Identify which cell holds the provided text, then report its (X, Y) central coordinate. 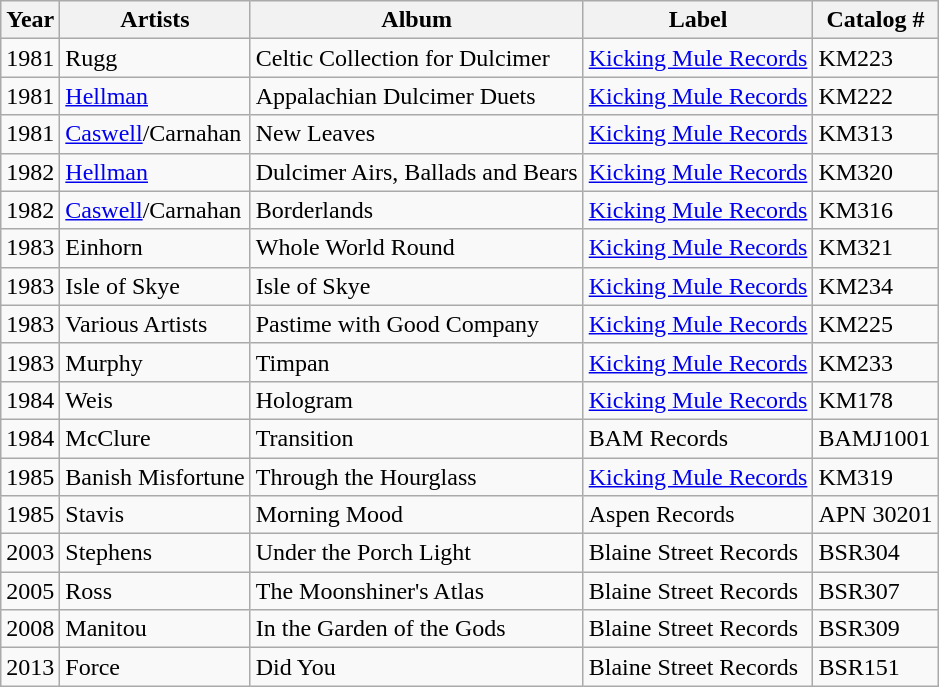
Timpan (416, 362)
Did You (416, 667)
Appalachian Dulcimer Duets (416, 96)
Label (698, 20)
KM234 (876, 286)
BSR151 (876, 667)
Ross (155, 591)
Weis (155, 400)
Celtic Collection for Dulcimer (416, 58)
KM222 (876, 96)
Borderlands (416, 210)
KM316 (876, 210)
BAM Records (698, 438)
2013 (30, 667)
Whole World Round (416, 248)
Einhorn (155, 248)
2005 (30, 591)
Force (155, 667)
Under the Porch Light (416, 553)
Morning Mood (416, 515)
KM313 (876, 134)
The Moonshiner's Atlas (416, 591)
BSR307 (876, 591)
New Leaves (416, 134)
BSR309 (876, 629)
Through the Hourglass (416, 477)
2008 (30, 629)
Year (30, 20)
Catalog # (876, 20)
McClure (155, 438)
In the Garden of the Gods (416, 629)
Hologram (416, 400)
KM321 (876, 248)
Manitou (155, 629)
BAMJ1001 (876, 438)
Transition (416, 438)
Pastime with Good Company (416, 324)
2003 (30, 553)
KM225 (876, 324)
Rugg (155, 58)
Various Artists (155, 324)
BSR304 (876, 553)
APN 30201 (876, 515)
Dulcimer Airs, Ballads and Bears (416, 172)
Murphy (155, 362)
Banish Misfortune (155, 477)
KM320 (876, 172)
Stephens (155, 553)
Album (416, 20)
Artists (155, 20)
KM319 (876, 477)
KM233 (876, 362)
Stavis (155, 515)
KM178 (876, 400)
KM223 (876, 58)
Aspen Records (698, 515)
